Extract the [X, Y] coordinate from the center of the cell holding the provided text.  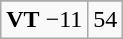
54 [106, 20]
VT −11 [44, 20]
